Scan for the cell matching the given text and deliver its (X, Y) coordinate at center. 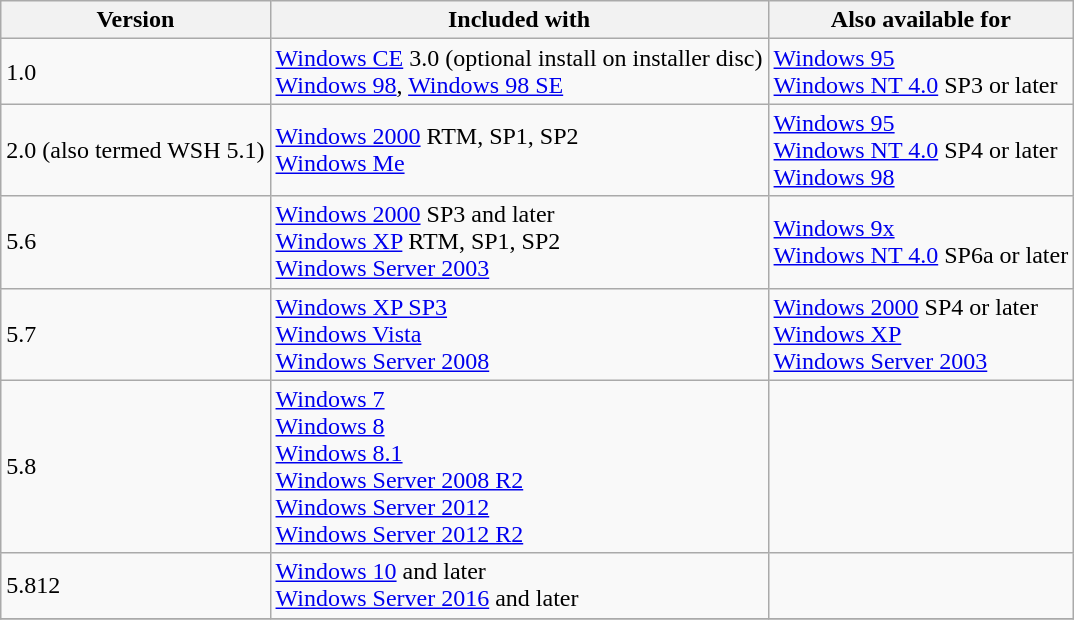
Windows CE 3.0 (optional install on installer disc)Windows 98, Windows 98 SE (519, 72)
Windows 10 and laterWindows Server 2016 and later (519, 586)
Windows 2000 SP4 or laterWindows XPWindows Server 2003 (921, 334)
5.7 (136, 334)
2.0 (also termed WSH 5.1) (136, 150)
Included with (519, 20)
Windows 2000 SP3 and laterWindows XP RTM, SP1, SP2Windows Server 2003 (519, 242)
Version (136, 20)
Windows XP SP3Windows VistaWindows Server 2008 (519, 334)
Windows 7Windows 8Windows 8.1Windows Server 2008 R2Windows Server 2012Windows Server 2012 R2 (519, 466)
5.8 (136, 466)
5.812 (136, 586)
5.6 (136, 242)
Windows 9xWindows NT 4.0 SP6a or later (921, 242)
Windows 2000 RTM, SP1, SP2Windows Me (519, 150)
Windows 95Windows NT 4.0 SP3 or later (921, 72)
1.0 (136, 72)
Windows 95Windows NT 4.0 SP4 or laterWindows 98 (921, 150)
Also available for (921, 20)
